Capture the cell that displays the provided text and extract its (X, Y) central coordinate. 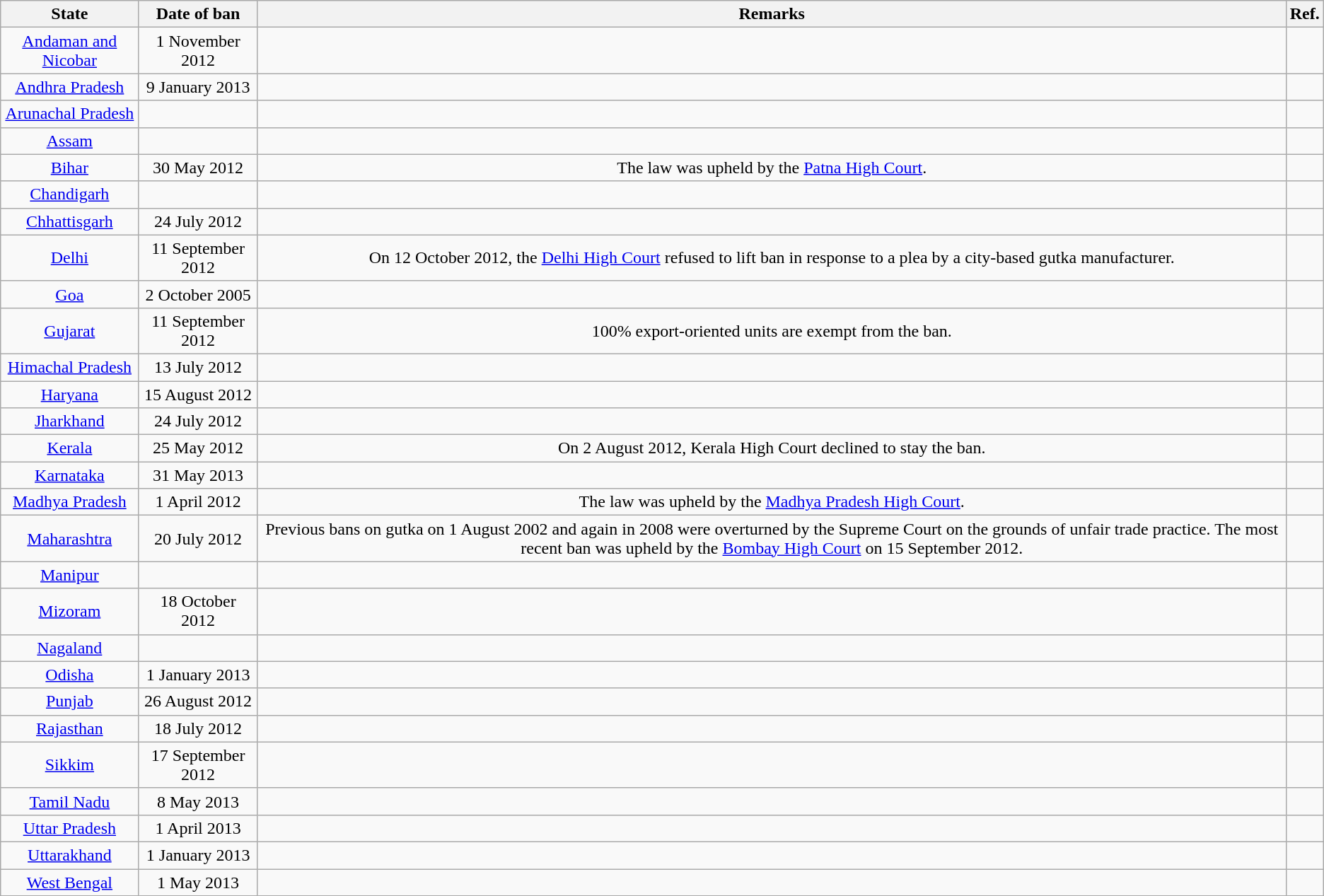
Sikkim (69, 765)
17 September 2012 (198, 765)
1 November 2012 (198, 51)
Chhattisgarh (69, 221)
Andhra Pradesh (69, 87)
The law was upheld by the Madhya Pradesh High Court. (772, 502)
Ref. (1304, 14)
Punjab (69, 702)
1 April 2012 (198, 502)
100% export-oriented units are exempt from the ban. (772, 331)
Uttar Pradesh (69, 828)
1 April 2013 (198, 828)
31 May 2013 (198, 475)
Karnataka (69, 475)
Bihar (69, 168)
Andaman and Nicobar (69, 51)
Jharkhand (69, 421)
25 May 2012 (198, 448)
Himachal Pradesh (69, 367)
Remarks (772, 14)
18 July 2012 (198, 728)
Chandigarh (69, 194)
15 August 2012 (198, 394)
On 2 August 2012, Kerala High Court declined to stay the ban. (772, 448)
8 May 2013 (198, 801)
Goa (69, 294)
Date of ban (198, 14)
West Bengal (69, 882)
Uttarakhand (69, 855)
Nagaland (69, 648)
26 August 2012 (198, 702)
Delhi (69, 257)
On 12 October 2012, the Delhi High Court refused to lift ban in response to a plea by a city-based gutka manufacturer. (772, 257)
Manipur (69, 575)
Odisha (69, 675)
Assam (69, 141)
Gujarat (69, 331)
Arunachal Pradesh (69, 114)
2 October 2005 (198, 294)
9 January 2013 (198, 87)
Madhya Pradesh (69, 502)
The law was upheld by the Patna High Court. (772, 168)
Mizoram (69, 611)
State (69, 14)
Tamil Nadu (69, 801)
20 July 2012 (198, 539)
1 May 2013 (198, 882)
Haryana (69, 394)
Rajasthan (69, 728)
30 May 2012 (198, 168)
13 July 2012 (198, 367)
Kerala (69, 448)
Maharashtra (69, 539)
18 October 2012 (198, 611)
